Search for the cell housing the specified text and yield its (x, y) center coordinate. 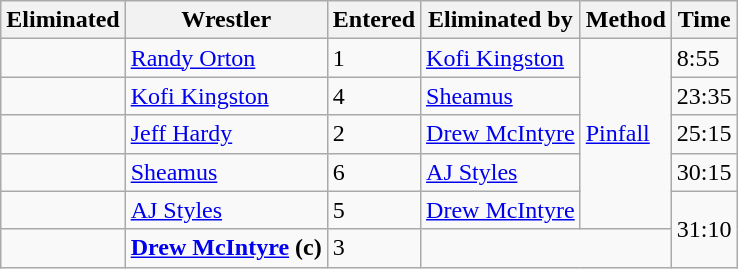
Method (626, 20)
23:35 (704, 96)
31:10 (704, 229)
Entered (374, 20)
3 (374, 248)
1 (374, 58)
Pinfall (626, 134)
Jeff Hardy (226, 134)
30:15 (704, 172)
5 (374, 210)
Randy Orton (226, 58)
25:15 (704, 134)
Time (704, 20)
Eliminated by (501, 20)
4 (374, 96)
2 (374, 134)
6 (374, 172)
Eliminated (63, 20)
Drew McIntyre (c) (226, 248)
Wrestler (226, 20)
8:55 (704, 58)
